Determine the [X, Y] coordinate at the center of the cell enclosing the given text.  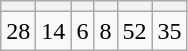
8 [106, 31]
14 [54, 31]
6 [82, 31]
52 [134, 31]
35 [170, 31]
28 [18, 31]
